Detect which cell encompasses the target text, then output its (x, y) center coordinate. 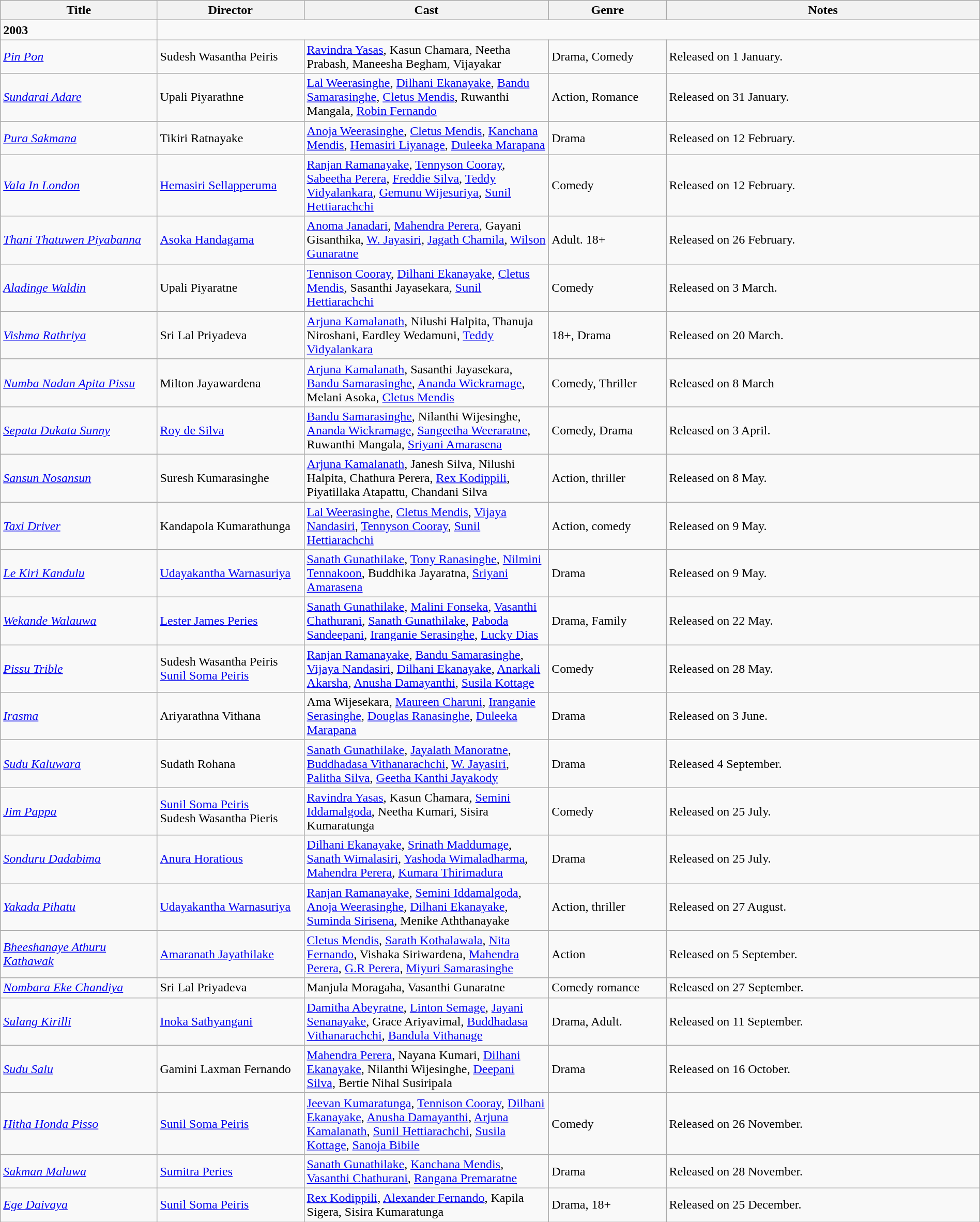
Sudesh Wasantha Peiris (231, 57)
Pura Sakmana (79, 138)
Arjuna Kamalanath, Janesh Silva, Nilushi Halpita, Chathura Perera, Rex Kodippili, Piyatillaka Atapattu, Chandani Silva (426, 478)
Action, comedy (608, 525)
Comedy, Drama (608, 430)
Sanath Gunathilake, Malini Fonseka, Vasanthi Chathurani, Sanath Gunathilake, Paboda Sandeepani, Iranganie Serasinghe, Lucky Dias (426, 621)
Aladinge Waldin (79, 288)
Released on 1 January. (823, 57)
Released on 3 April. (823, 430)
Action, Romance (608, 97)
Ariyarathna Vithana (231, 716)
Mahendra Perera, Nayana Kumari, Dilhani Ekanayake, Nilanthi Wijesinghe, Deepani Silva, Bertie Nihal Susiripala (426, 1069)
Nombara Eke Chandiya (79, 988)
Ranjan Ramanayake, Tennyson Cooray, Sabeetha Perera, Freddie Silva, Teddy Vidyalankara, Gemunu Wijesuriya, Sunil Hettiarachchi (426, 185)
Released on 16 October. (823, 1069)
Manjula Moragaha, Vasanthi Gunaratne (426, 988)
Hitha Honda Pisso (79, 1123)
Anura Horatious (231, 859)
Irasma (79, 716)
Sulang Kirilli (79, 1021)
Jeevan Kumaratunga, Tennison Cooray, Dilhani Ekanayake, Anusha Damayanthi, Arjuna Kamalanath, Sunil Hettiarachchi, Susila Kottage, Sanoja Bibile (426, 1123)
Wekande Walauwa (79, 621)
Released on 8 May. (823, 478)
Arjuna Kamalanath, Nilushi Halpita, Thanuja Niroshani, Eardley Wedamuni, Teddy Vidyalankara (426, 335)
Sudesh Wasantha PeirisSunil Soma Peiris (231, 669)
Rex Kodippili, Alexander Fernando, Kapila Sigera, Sisira Kumaratunga (426, 1205)
Taxi Driver (79, 525)
Milton Jayawardena (231, 383)
Drama, Family (608, 621)
Released on 20 March. (823, 335)
Tikiri Ratnayake (231, 138)
Sanath Gunathilake, Tony Ranasinghe, Nilmini Tennakoon, Buddhika Jayaratna, Sriyani Amarasena (426, 574)
Pin Pon (79, 57)
Ravindra Yasas, Kasun Chamara, Semini Iddamalgoda, Neetha Kumari, Sisira Kumaratunga (426, 811)
Released on 26 February. (823, 240)
Title (79, 10)
18+, Drama (608, 335)
Kandapola Kumarathunga (231, 525)
Released on 27 August. (823, 907)
Arjuna Kamalanath, Sasanthi Jayasekara, Bandu Samarasinghe, Ananda Wickramage, Melani Asoka, Cletus Mendis (426, 383)
Ravindra Yasas, Kasun Chamara, Neetha Prabash, Maneesha Begham, Vijayakar (426, 57)
Sepata Dukata Sunny (79, 430)
Anoja Weerasinghe, Cletus Mendis, Kanchana Mendis, Hemasiri Liyanage, Duleeka Marapana (426, 138)
Lal Weerasinghe, Dilhani Ekanayake, Bandu Samarasinghe, Cletus Mendis, Ruwanthi Mangala, Robin Fernando (426, 97)
Sonduru Dadabima (79, 859)
Inoka Sathyangani (231, 1021)
Released on 5 September. (823, 954)
Sudu Kaluwara (79, 764)
Released 4 September. (823, 764)
Released on 31 January. (823, 97)
Lal Weerasinghe, Cletus Mendis, Vijaya Nandasiri, Tennyson Cooray, Sunil Hettiarachchi (426, 525)
Director (231, 10)
Sunil Soma Peiris Sudesh Wasantha Pieris (231, 811)
Thani Thatuwen Piyabanna (79, 240)
Lester James Peries (231, 621)
Released on 11 September. (823, 1021)
Asoka Handagama (231, 240)
Released on 3 June. (823, 716)
Anoma Janadari, Mahendra Perera, Gayani Gisanthika, W. Jayasiri, Jagath Chamila, Wilson Gunaratne (426, 240)
Sakman Maluwa (79, 1171)
Released on 26 November. (823, 1123)
Upali Piyarathne (231, 97)
Tennison Cooray, Dilhani Ekanayake, Cletus Mendis, Sasanthi Jayasekara, Sunil Hettiarachchi (426, 288)
Cletus Mendis, Sarath Kothalawala, Nita Fernando, Vishaka Siriwardena, Mahendra Perera, G.R Perera, Miyuri Samarasinghe (426, 954)
Bheeshanaye Athuru Kathawak (79, 954)
Drama, Adult. (608, 1021)
Jim Pappa (79, 811)
Sumitra Peries (231, 1171)
Hemasiri Sellapperuma (231, 185)
Released on 3 March. (823, 288)
Upali Piyaratne (231, 288)
Ranjan Ramanayake, Bandu Samarasinghe, Vijaya Nandasiri, Dilhani Ekanayake, Anarkali Akarsha, Anusha Damayanthi, Susila Kottage (426, 669)
Roy de Silva (231, 430)
Vala In London (79, 185)
Numba Nadan Apita Pissu (79, 383)
Pissu Trible (79, 669)
Released on 28 May. (823, 669)
Ranjan Ramanayake, Semini Iddamalgoda, Anoja Weerasinghe, Dilhani Ekanayake, Suminda Sirisena, Menike Aththanayake (426, 907)
Sudath Rohana (231, 764)
Amaranath Jayathilake (231, 954)
Bandu Samarasinghe, Nilanthi Wijesinghe, Ananda Wickramage, Sangeetha Weeraratne, Ruwanthi Mangala, Sriyani Amarasena (426, 430)
Vishma Rathriya (79, 335)
Yakada Pihatu (79, 907)
Drama, 18+ (608, 1205)
Sanath Gunathilake, Jayalath Manoratne, Buddhadasa Vithanarachchi, W. Jayasiri, Palitha Silva, Geetha Kanthi Jayakody (426, 764)
Genre (608, 10)
Ama Wijesekara, Maureen Charuni, Iranganie Serasinghe, Douglas Ranasinghe, Duleeka Marapana (426, 716)
Suresh Kumarasinghe (231, 478)
Gamini Laxman Fernando (231, 1069)
Sundarai Adare (79, 97)
2003 (79, 30)
Sanath Gunathilake, Kanchana Mendis, Vasanthi Chathurani, Rangana Premaratne (426, 1171)
Sudu Salu (79, 1069)
Released on 22 May. (823, 621)
Comedy romance (608, 988)
Adult. 18+ (608, 240)
Sansun Nosansun (79, 478)
Notes (823, 10)
Action (608, 954)
Released on 8 March (823, 383)
Ege Daivaya (79, 1205)
Damitha Abeyratne, Linton Semage, Jayani Senanayake, Grace Ariyavimal, Buddhadasa Vithanarachchi, Bandula Vithanage (426, 1021)
Cast (426, 10)
Le Kiri Kandulu (79, 574)
Comedy, Thriller (608, 383)
Dilhani Ekanayake, Srinath Maddumage, Sanath Wimalasiri, Yashoda Wimaladharma, Mahendra Perera, Kumara Thirimadura (426, 859)
Drama, Comedy (608, 57)
Released on 27 September. (823, 988)
Released on 28 November. (823, 1171)
Released on 25 December. (823, 1205)
